Extract the (X, Y) coordinate from the center of the cell holding the provided text.  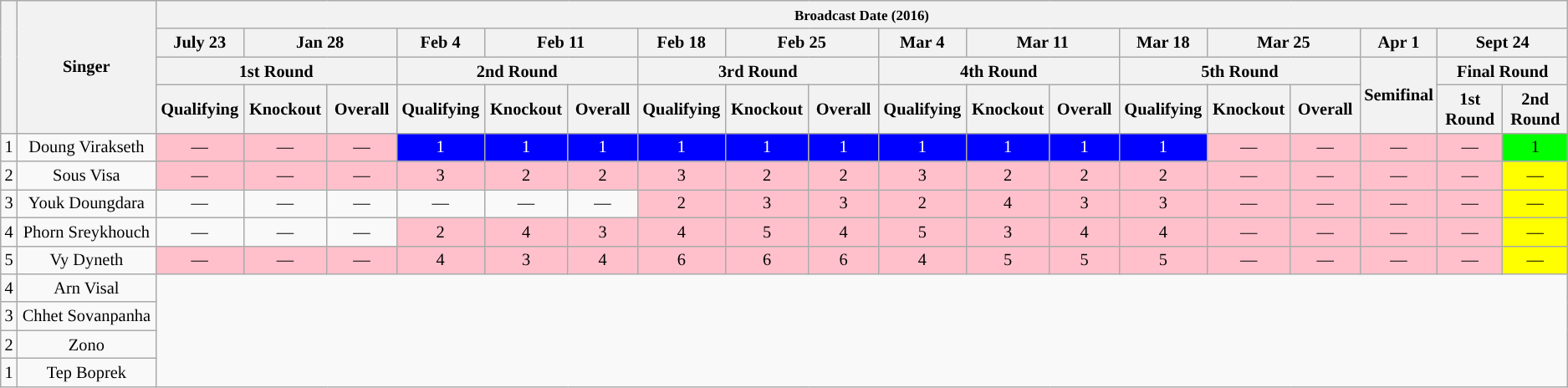
Mar 11 (1042, 43)
Doung Virakseth (87, 147)
4th Round (999, 71)
Final Round (1503, 71)
Vy Dyneth (87, 260)
Mar 4 (922, 43)
Tep Boprek (87, 372)
Semifinal (1398, 95)
Chhet Sovanpanha (87, 316)
Phorn Sreykhouch (87, 232)
Jan 28 (319, 43)
Apr 1 (1398, 43)
Singer (87, 67)
Feb 25 (801, 43)
Broadcast Date (2016) (861, 14)
July 23 (199, 43)
Sept 24 (1503, 43)
Feb 4 (440, 43)
5th Round (1239, 71)
Feb 18 (681, 43)
Mar 25 (1283, 43)
3rd Round (758, 71)
Arn Visal (87, 288)
Feb 11 (560, 43)
Sous Visa (87, 176)
Youk Doungdara (87, 203)
Mar 18 (1162, 43)
Zono (87, 345)
